Determine the [x, y] coordinate at the center of the cell enclosing the given text.  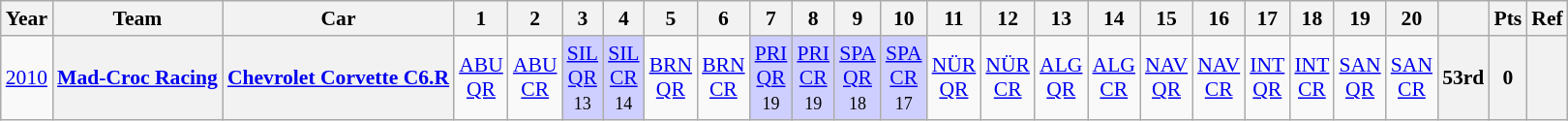
2010 [27, 77]
SANQR [1359, 77]
0 [1508, 77]
PRIQR19 [771, 77]
14 [1114, 18]
17 [1267, 18]
SPACR17 [904, 77]
SANCR [1411, 77]
Ref [1547, 18]
53rd [1463, 77]
ALGCR [1114, 77]
18 [1312, 18]
INTQR [1267, 77]
Year [27, 18]
20 [1411, 18]
SILQR13 [583, 77]
12 [1008, 18]
PRICR19 [813, 77]
ALGQR [1061, 77]
4 [623, 18]
Chevrolet Corvette C6.R [339, 77]
16 [1219, 18]
ABUCR [535, 77]
ABUQR [481, 77]
9 [858, 18]
5 [672, 18]
Mad-Croc Racing [137, 77]
NÜRQR [954, 77]
BRNQR [672, 77]
19 [1359, 18]
2 [535, 18]
3 [583, 18]
SPAQR18 [858, 77]
SILCR14 [623, 77]
Pts [1508, 18]
6 [724, 18]
NAVCR [1219, 77]
1 [481, 18]
7 [771, 18]
13 [1061, 18]
10 [904, 18]
Car [339, 18]
Team [137, 18]
NAVQR [1166, 77]
8 [813, 18]
INTCR [1312, 77]
11 [954, 18]
NÜRCR [1008, 77]
15 [1166, 18]
BRNCR [724, 77]
